Identify which cell holds the provided text, then report its (X, Y) central coordinate. 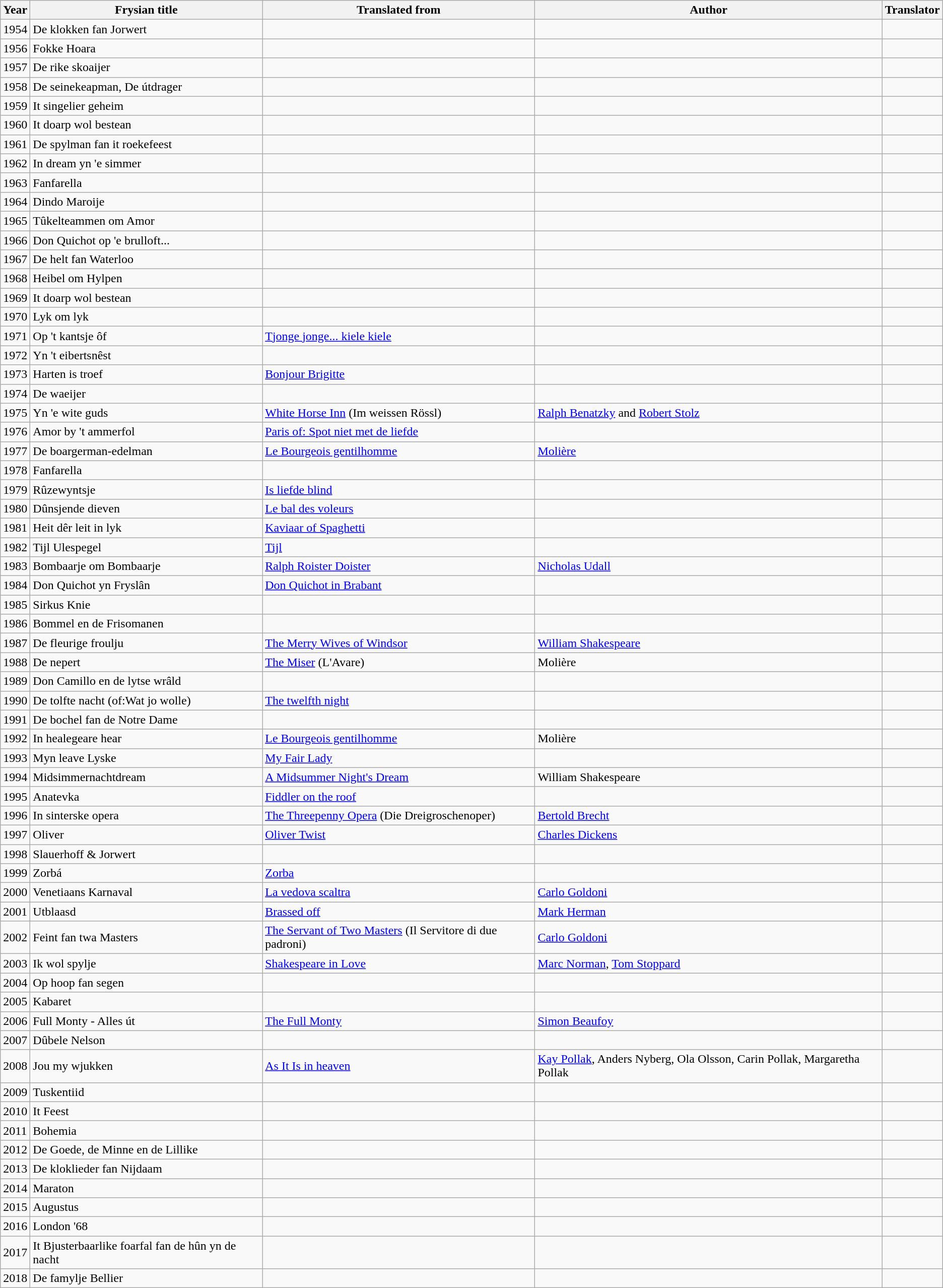
Full Monty - Alles út (146, 1021)
Venetiaans Karnaval (146, 892)
2017 (15, 1253)
1986 (15, 624)
Don Quichot op 'e brulloft... (146, 240)
1990 (15, 700)
Is liefde blind (399, 489)
1984 (15, 586)
1959 (15, 106)
The Merry Wives of Windsor (399, 643)
Brassed off (399, 912)
Zorbá (146, 873)
1969 (15, 298)
Shakespeare in Love (399, 963)
2000 (15, 892)
De kloklieder fan Nijdaam (146, 1169)
Kaviaar of Spaghetti (399, 528)
Le bal des voleurs (399, 508)
2010 (15, 1111)
The Miser (L'Avare) (399, 662)
Bonjour Brigitte (399, 374)
2006 (15, 1021)
De seinekeapman, De útdrager (146, 87)
Dûbele Nelson (146, 1040)
1994 (15, 777)
1981 (15, 528)
1963 (15, 182)
Translator (912, 10)
Fiddler on the roof (399, 796)
In sinterske opera (146, 815)
1967 (15, 260)
Lyk om lyk (146, 317)
Bertold Brecht (708, 815)
My Fair Lady (399, 758)
The Servant of Two Masters (Il Servitore di due padroni) (399, 937)
White Horse Inn (Im weissen Rössl) (399, 413)
Tijl Ulespegel (146, 547)
Bommel en de Frisomanen (146, 624)
Don Quichot yn Fryslân (146, 586)
Sirkus Knie (146, 605)
De waeijer (146, 394)
De rike skoaijer (146, 68)
De klokken fan Jorwert (146, 29)
1961 (15, 144)
Frysian title (146, 10)
Oliver (146, 834)
Myn leave Lyske (146, 758)
Harten is troef (146, 374)
Op hoop fan segen (146, 983)
Anatevka (146, 796)
In dream yn 'e simmer (146, 163)
De spylman fan it roekefeest (146, 144)
1965 (15, 221)
Bombaarje om Bombaarje (146, 566)
Ralph Benatzky and Robert Stolz (708, 413)
De bochel fan de Notre Dame (146, 720)
Don Camillo en de lytse wrâld (146, 681)
De fleurige froulju (146, 643)
Kabaret (146, 1002)
2007 (15, 1040)
1988 (15, 662)
2018 (15, 1278)
2004 (15, 983)
1987 (15, 643)
1993 (15, 758)
1992 (15, 739)
Ik wol spylje (146, 963)
1972 (15, 355)
Nicholas Udall (708, 566)
De boargerman-edelman (146, 451)
2002 (15, 937)
It singelier geheim (146, 106)
1966 (15, 240)
The Threepenny Opera (Die Dreigroschenoper) (399, 815)
Dûnsjende dieven (146, 508)
As It Is in heaven (399, 1066)
Bohemia (146, 1130)
Tuskentiid (146, 1092)
Marc Norman, Tom Stoppard (708, 963)
1991 (15, 720)
It Bjusterbaarlike foarfal fan de hûn yn de nacht (146, 1253)
Ralph Roister Doister (399, 566)
1956 (15, 48)
1999 (15, 873)
1983 (15, 566)
London '68 (146, 1227)
1982 (15, 547)
1960 (15, 125)
Translated from (399, 10)
Fokke Hoara (146, 48)
1962 (15, 163)
Zorba (399, 873)
1997 (15, 834)
2003 (15, 963)
Oliver Twist (399, 834)
It Feest (146, 1111)
2014 (15, 1188)
Author (708, 10)
La vedova scaltra (399, 892)
Yn 'e wite guds (146, 413)
In healegeare hear (146, 739)
Mark Herman (708, 912)
1976 (15, 432)
1971 (15, 336)
Kay Pollak, Anders Nyberg, Ola Olsson, Carin Pollak, Margaretha Pollak (708, 1066)
Tijl (399, 547)
2008 (15, 1066)
1980 (15, 508)
2001 (15, 912)
1998 (15, 854)
Simon Beaufoy (708, 1021)
Tûkelteammen om Amor (146, 221)
1958 (15, 87)
1977 (15, 451)
1996 (15, 815)
2009 (15, 1092)
Yn 't eibertsnêst (146, 355)
Jou my wjukken (146, 1066)
Utblaasd (146, 912)
A Midsummer Night's Dream (399, 777)
1954 (15, 29)
The Full Monty (399, 1021)
Op 't kantsje ôf (146, 336)
Heibel om Hylpen (146, 279)
1979 (15, 489)
2005 (15, 1002)
De tolfte nacht (of:Wat jo wolle) (146, 700)
2013 (15, 1169)
1964 (15, 202)
Tjonge jonge... kiele kiele (399, 336)
Paris of: Spot niet met de liefde (399, 432)
De nepert (146, 662)
Dindo Maroije (146, 202)
Augustus (146, 1207)
Slauerhoff & Jorwert (146, 854)
2012 (15, 1149)
1973 (15, 374)
1995 (15, 796)
Heit dêr leit in lyk (146, 528)
1989 (15, 681)
1985 (15, 605)
Feint fan twa Masters (146, 937)
Year (15, 10)
2011 (15, 1130)
1957 (15, 68)
Amor by 't ammerfol (146, 432)
2015 (15, 1207)
1975 (15, 413)
De Goede, de Minne en de Lillike (146, 1149)
Midsimmernachtdream (146, 777)
2016 (15, 1227)
1970 (15, 317)
1968 (15, 279)
The twelfth night (399, 700)
Maraton (146, 1188)
Rûzewyntsje (146, 489)
De helt fan Waterloo (146, 260)
Don Quichot in Brabant (399, 586)
1974 (15, 394)
Charles Dickens (708, 834)
De famylje Bellier (146, 1278)
1978 (15, 470)
